From the cell containing the given text, extract its center point as [x, y] coordinate. 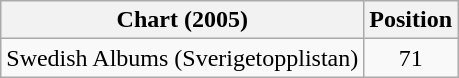
71 [411, 58]
Position [411, 20]
Chart (2005) [182, 20]
Swedish Albums (Sverigetopplistan) [182, 58]
